Pinpoint the cell where the given text exists, returning its [x, y] midpoint coordinate. 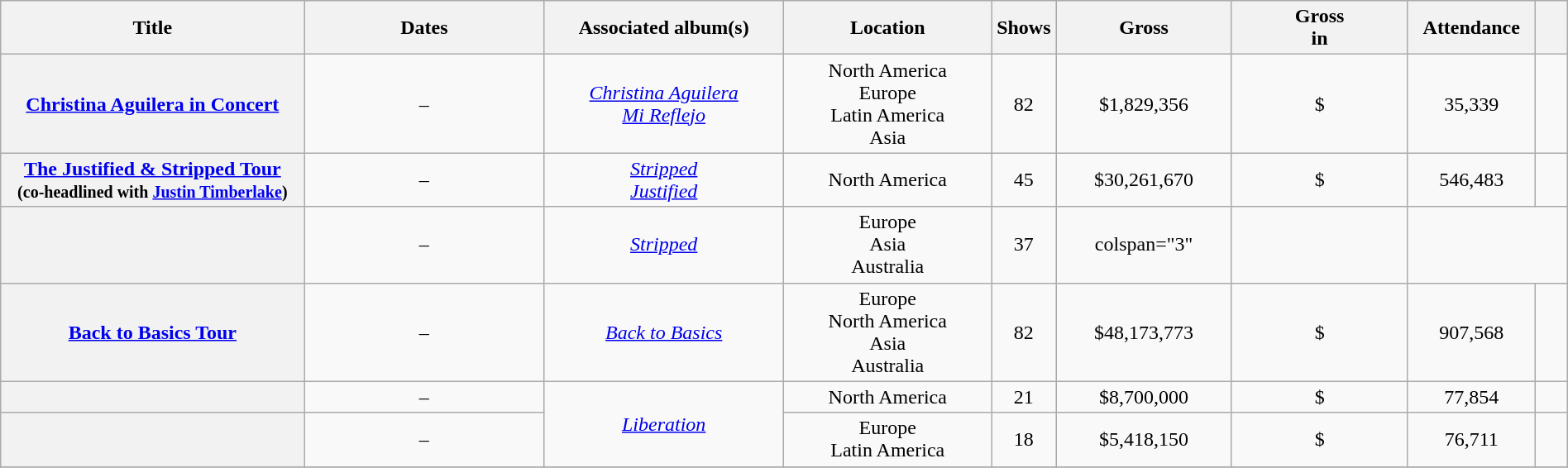
Back to Basics Tour [152, 332]
37 [1024, 245]
EuropeNorth AmericaAsiaAustralia [888, 332]
18 [1024, 440]
$48,173,773 [1145, 332]
21 [1024, 397]
45 [1024, 180]
907,568 [1472, 332]
$1,829,356 [1145, 104]
77,854 [1472, 397]
Gross in [1320, 28]
$8,700,000 [1145, 397]
Location [888, 28]
Associated album(s) [664, 28]
Back to Basics [664, 332]
$30,261,670 [1145, 180]
$5,418,150 [1145, 440]
EuropeLatin America [888, 440]
EuropeAsiaAustralia [888, 245]
Attendance [1472, 28]
Liberation [664, 423]
The Justified & Stripped Tour(co-headlined with Justin Timberlake) [152, 180]
StrippedJustified [664, 180]
Dates [424, 28]
North AmericaEuropeLatin AmericaAsia [888, 104]
76,711 [1472, 440]
546,483 [1472, 180]
Christina AguileraMi Reflejo [664, 104]
Shows [1024, 28]
Gross [1145, 28]
35,339 [1472, 104]
Title [152, 28]
Stripped [664, 245]
colspan="3" [1145, 245]
Christina Aguilera in Concert [152, 104]
